Locate the cell with the specified text and output its [X, Y] center coordinate. 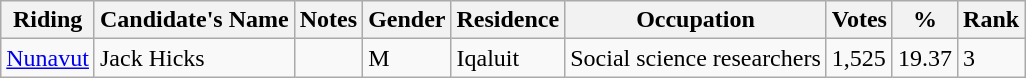
Gender [407, 20]
Social science researchers [696, 58]
Riding [48, 20]
Votes [859, 20]
Residence [508, 20]
Jack Hicks [194, 58]
M [407, 58]
Notes [328, 20]
19.37 [924, 58]
Nunavut [48, 58]
Iqaluit [508, 58]
Candidate's Name [194, 20]
Occupation [696, 20]
% [924, 20]
3 [992, 58]
Rank [992, 20]
1,525 [859, 58]
